For the text-containing cell, return its midpoint in [X, Y] coordinate format. 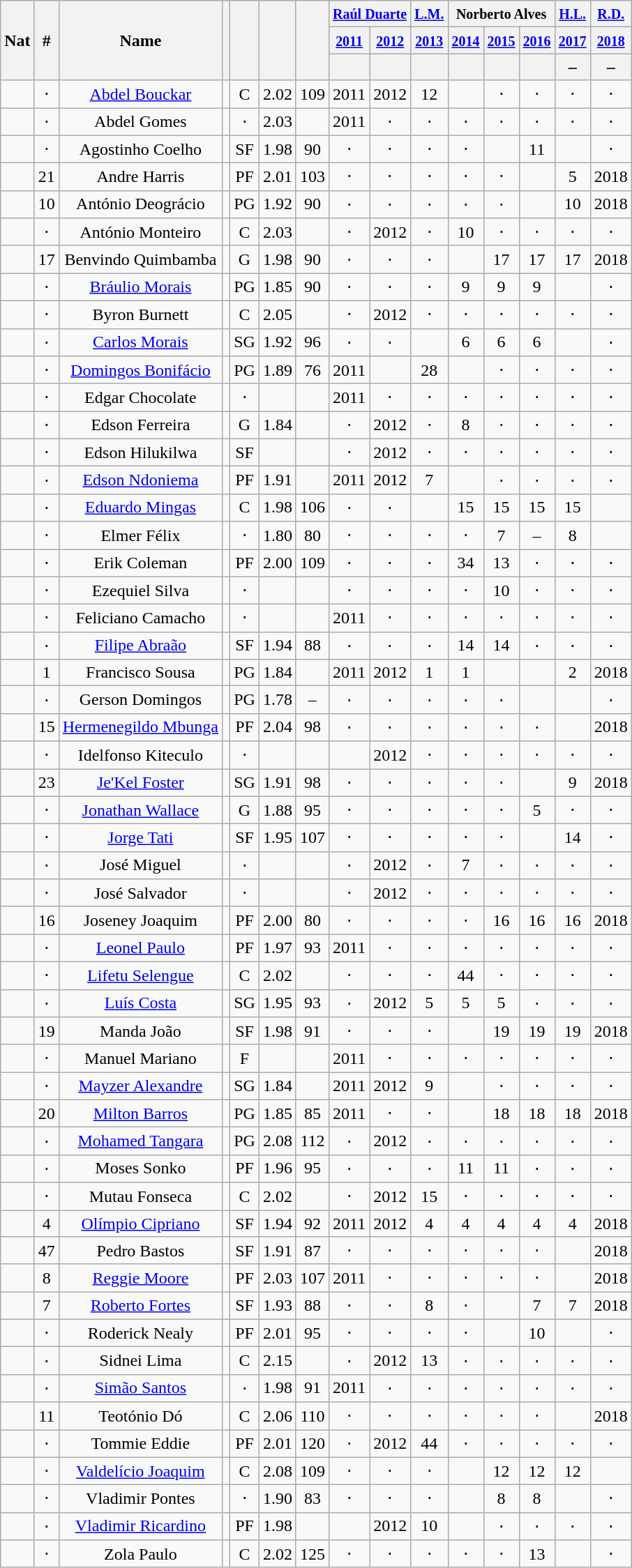
21 [46, 177]
José Salvador [140, 893]
Gerson Domingos [140, 700]
Edgar Chocolate [140, 397]
António Deográcio [140, 204]
Teotónio Dó [140, 1416]
2013 [430, 40]
Jorge Tati [140, 838]
Edson Hilukilwa [140, 452]
87 [313, 1251]
Reggie Moore [140, 1278]
2.15 [278, 1361]
Eduardo Mingas [140, 508]
Manda João [140, 1031]
85 [313, 1113]
Abdel Gomes [140, 121]
1.90 [278, 1499]
Leonel Paulo [140, 948]
2.05 [278, 314]
Je'Kel Foster [140, 782]
Joseney Joaquim [140, 920]
Norberto Alves [501, 14]
Bráulio Morais [140, 287]
2 [572, 673]
José Miguel [140, 865]
Vladimir Pontes [140, 1499]
F [245, 1058]
Valdelício Joaquim [140, 1471]
Filipe Abraão [140, 646]
2016 [537, 40]
Agostinho Coelho [140, 149]
Luís Costa [140, 1003]
Jonathan Wallace [140, 810]
Elmer Félix [140, 535]
106 [313, 508]
76 [313, 370]
Roderick Nealy [140, 1333]
120 [313, 1443]
83 [313, 1499]
47 [46, 1251]
Tommie Eddie [140, 1443]
Hermenegildo Mbunga [140, 727]
1.93 [278, 1306]
Carlos Morais [140, 342]
34 [466, 563]
Olímpio Cipriano [140, 1224]
Pedro Bastos [140, 1251]
Mutau Fonseca [140, 1196]
20 [46, 1113]
1.78 [278, 700]
2017 [572, 40]
Milton Barros [140, 1113]
Abdel Bouckar [140, 94]
António Monteiro [140, 232]
Name [140, 40]
Moses Sonko [140, 1169]
1.89 [278, 370]
Vladimir Ricardino [140, 1526]
Lifetu Selengue [140, 975]
96 [313, 342]
2.04 [278, 727]
Erik Coleman [140, 563]
Domingos Bonifácio [140, 370]
92 [313, 1224]
# [46, 40]
1.88 [278, 810]
125 [313, 1554]
Ezequiel Silva [140, 591]
Nat [17, 40]
28 [430, 370]
110 [313, 1416]
Simão Santos [140, 1388]
Francisco Sousa [140, 673]
1.97 [278, 948]
Manuel Mariano [140, 1058]
Zola Paulo [140, 1554]
Feliciano Camacho [140, 618]
Mayzer Alexandre [140, 1086]
Sidnei Lima [140, 1361]
2.06 [278, 1416]
23 [46, 782]
Byron Burnett [140, 314]
H.L. [572, 14]
Andre Harris [140, 177]
Mohamed Tangara [140, 1141]
2014 [466, 40]
1.80 [278, 535]
Edson Ferreira [140, 425]
Edson Ndoniema [140, 480]
112 [313, 1141]
Roberto Fortes [140, 1306]
103 [313, 177]
2015 [501, 40]
Idelfonso Kiteculo [140, 755]
R.D. [611, 14]
Raúl Duarte [370, 14]
L.M. [430, 14]
1.96 [278, 1169]
Benvindo Quimbamba [140, 259]
